Extract the [X, Y] coordinate from the center of the cell holding the provided text.  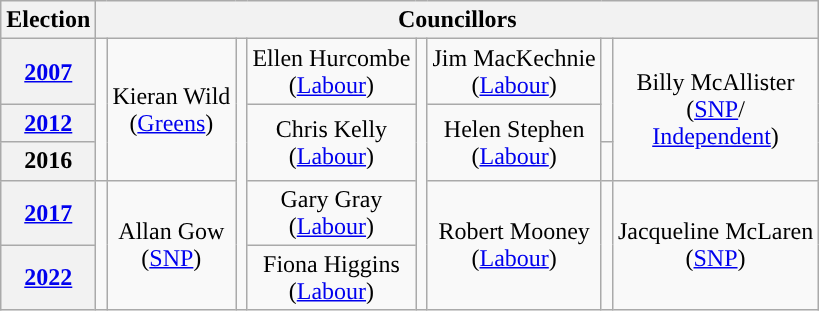
Chris Kelly(Labour) [332, 142]
2017 [48, 212]
Allan Gow(SNP) [172, 245]
2007 [48, 72]
Fiona Higgins(Labour) [332, 278]
2016 [48, 161]
Jim MacKechnie(Labour) [514, 72]
Kieran Wild(Greens) [172, 110]
2012 [48, 123]
Helen Stephen(Labour) [514, 142]
Gary Gray(Labour) [332, 212]
Billy McAllister(SNP/Independent) [715, 110]
Jacqueline McLaren(SNP) [715, 245]
Robert Mooney(Labour) [514, 245]
Councillors [458, 20]
Ellen Hurcombe(Labour) [332, 72]
2022 [48, 278]
Election [48, 20]
